Return [X, Y] of the center of cell containing provided text 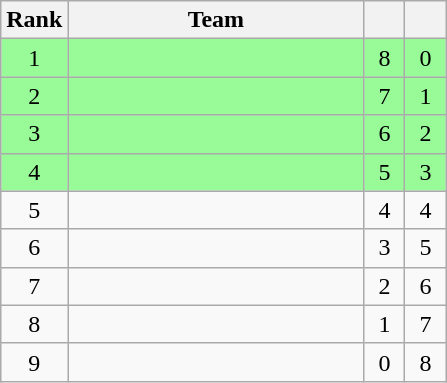
Team [216, 20]
9 [34, 362]
Rank [34, 20]
